Return the [X, Y] coordinate for the center point of the cell that contains the specified text.  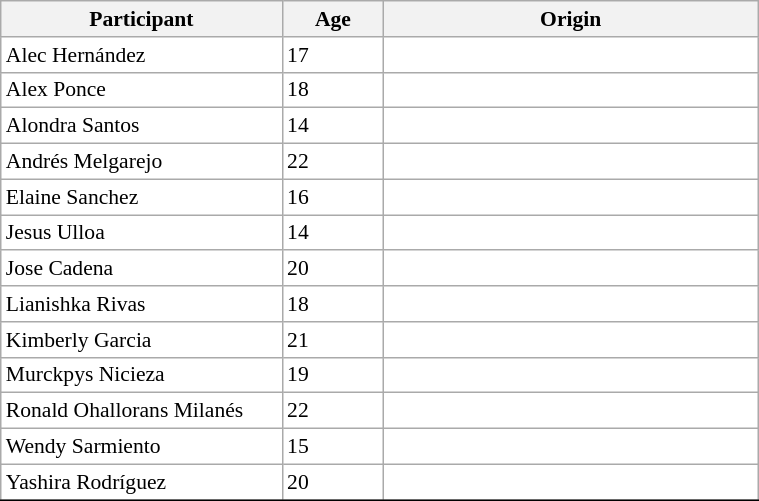
Kimberly Garcia [142, 339]
Ronald Ohallorans Milanés [142, 411]
Andrés Melgarejo [142, 161]
Wendy Sarmiento [142, 446]
17 [333, 54]
Elaine Sanchez [142, 197]
Jesus Ulloa [142, 232]
Murckpys Nicieza [142, 375]
16 [333, 197]
Alex Ponce [142, 90]
Yashira Rodríguez [142, 482]
Participant [142, 19]
Lianishka Rivas [142, 304]
19 [333, 375]
Origin [571, 19]
Alec Hernández [142, 54]
21 [333, 339]
Age [333, 19]
Jose Cadena [142, 268]
Alondra Santos [142, 126]
15 [333, 446]
